Determine the [X, Y] coordinate at the center of the cell enclosing the given text.  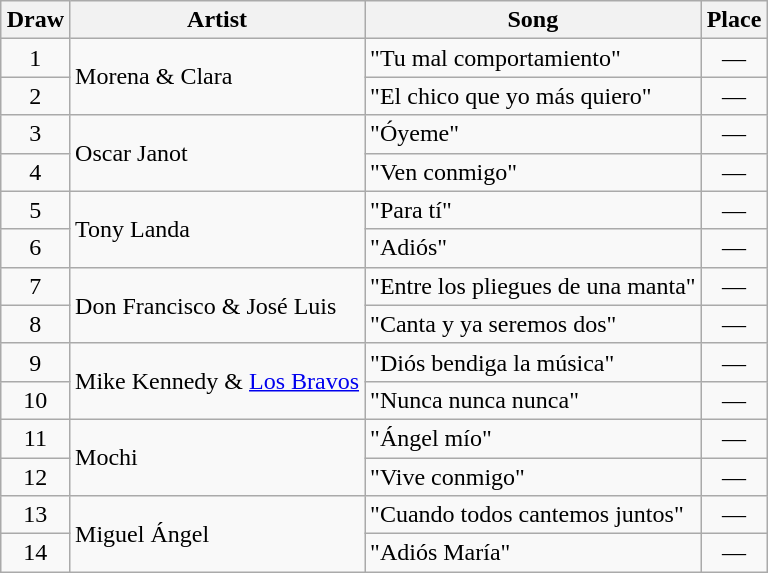
3 [35, 134]
"Adiós" [534, 248]
Morena & Clara [218, 77]
Song [534, 20]
1 [35, 58]
2 [35, 96]
"Nunca nunca nunca" [534, 400]
Draw [35, 20]
Mike Kennedy & Los Bravos [218, 381]
Oscar Janot [218, 153]
"Cuando todos cantemos juntos" [534, 515]
8 [35, 324]
5 [35, 210]
11 [35, 438]
12 [35, 477]
"El chico que yo más quiero" [534, 96]
"Canta y ya seremos dos" [534, 324]
Miguel Ángel [218, 534]
14 [35, 553]
7 [35, 286]
"Vive conmigo" [534, 477]
"Adiós María" [534, 553]
13 [35, 515]
Tony Landa [218, 229]
Place [734, 20]
6 [35, 248]
"Tu mal comportamiento" [534, 58]
9 [35, 362]
10 [35, 400]
"Entre los pliegues de una manta" [534, 286]
4 [35, 172]
Artist [218, 20]
Mochi [218, 457]
"Para tí" [534, 210]
Don Francisco & José Luis [218, 305]
"Óyeme" [534, 134]
"Ángel mío" [534, 438]
"Ven conmigo" [534, 172]
"Diós bendiga la música" [534, 362]
